Extract the [X, Y] coordinate from the center of the cell holding the provided text.  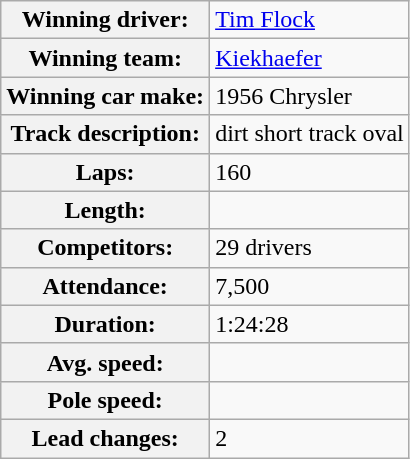
Lead changes: [106, 438]
Laps: [106, 172]
Track description: [106, 134]
Kiekhaefer [310, 58]
dirt short track oval [310, 134]
7,500 [310, 286]
29 drivers [310, 248]
Winning driver: [106, 20]
1956 Chrysler [310, 96]
Length: [106, 210]
2 [310, 438]
160 [310, 172]
Winning team: [106, 58]
Avg. speed: [106, 362]
Duration: [106, 324]
Winning car make: [106, 96]
Pole speed: [106, 400]
Tim Flock [310, 20]
Attendance: [106, 286]
Competitors: [106, 248]
1:24:28 [310, 324]
